Scan for the cell matching the given text and deliver its (X, Y) coordinate at center. 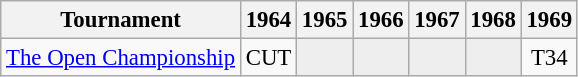
The Open Championship (121, 58)
Tournament (121, 20)
1967 (437, 20)
1965 (325, 20)
1969 (549, 20)
T34 (549, 58)
1964 (268, 20)
1966 (381, 20)
CUT (268, 58)
1968 (493, 20)
